Pinpoint the cell where the given text exists, returning its (x, y) midpoint coordinate. 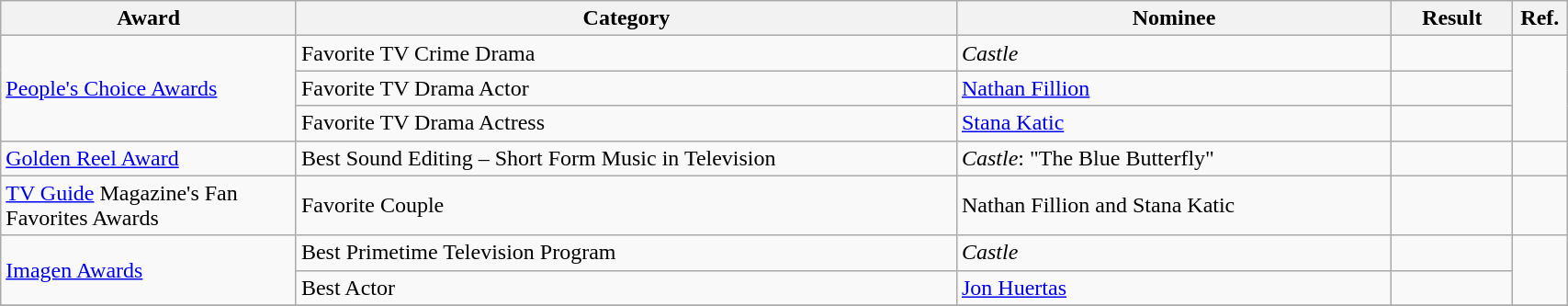
Nathan Fillion and Stana Katic (1174, 206)
TV Guide Magazine's Fan Favorites Awards (149, 206)
Result (1452, 18)
Favorite TV Crime Drama (626, 53)
Best Primetime Television Program (626, 253)
Best Actor (626, 288)
Castle: "The Blue Butterfly" (1174, 158)
Nathan Fillion (1174, 88)
Jon Huertas (1174, 288)
Favorite Couple (626, 206)
Imagen Awards (149, 270)
People's Choice Awards (149, 88)
Category (626, 18)
Best Sound Editing – Short Form Music in Television (626, 158)
Golden Reel Award (149, 158)
Award (149, 18)
Nominee (1174, 18)
Ref. (1540, 18)
Favorite TV Drama Actress (626, 123)
Favorite TV Drama Actor (626, 88)
Stana Katic (1174, 123)
